Locate the cell with the specified text and output its (x, y) center coordinate. 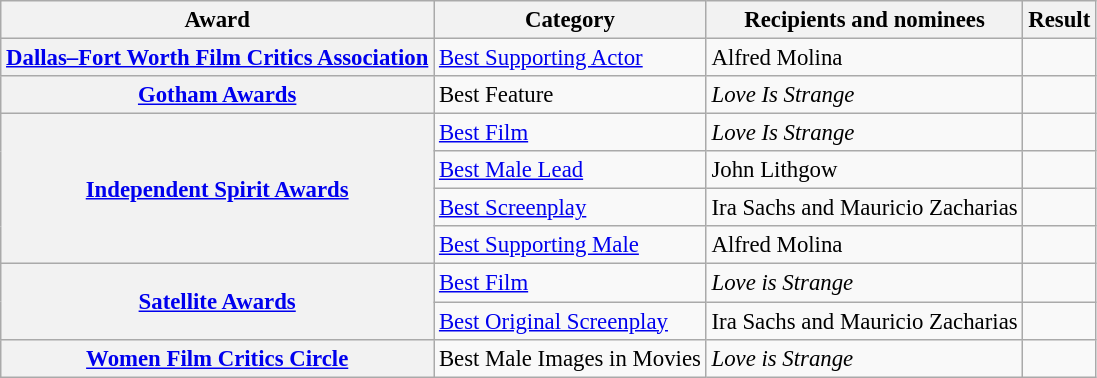
Satellite Awards (218, 302)
Recipients and nominees (864, 20)
Best Screenplay (570, 208)
John Lithgow (864, 170)
Category (570, 20)
Women Film Critics Circle (218, 358)
Dallas–Fort Worth Film Critics Association (218, 58)
Best Supporting Actor (570, 58)
Best Male Lead (570, 170)
Award (218, 20)
Gotham Awards (218, 95)
Best Original Screenplay (570, 321)
Independent Spirit Awards (218, 189)
Best Male Images in Movies (570, 358)
Best Feature (570, 95)
Best Supporting Male (570, 245)
Result (1060, 20)
